Detect which cell encompasses the target text, then output its (X, Y) center coordinate. 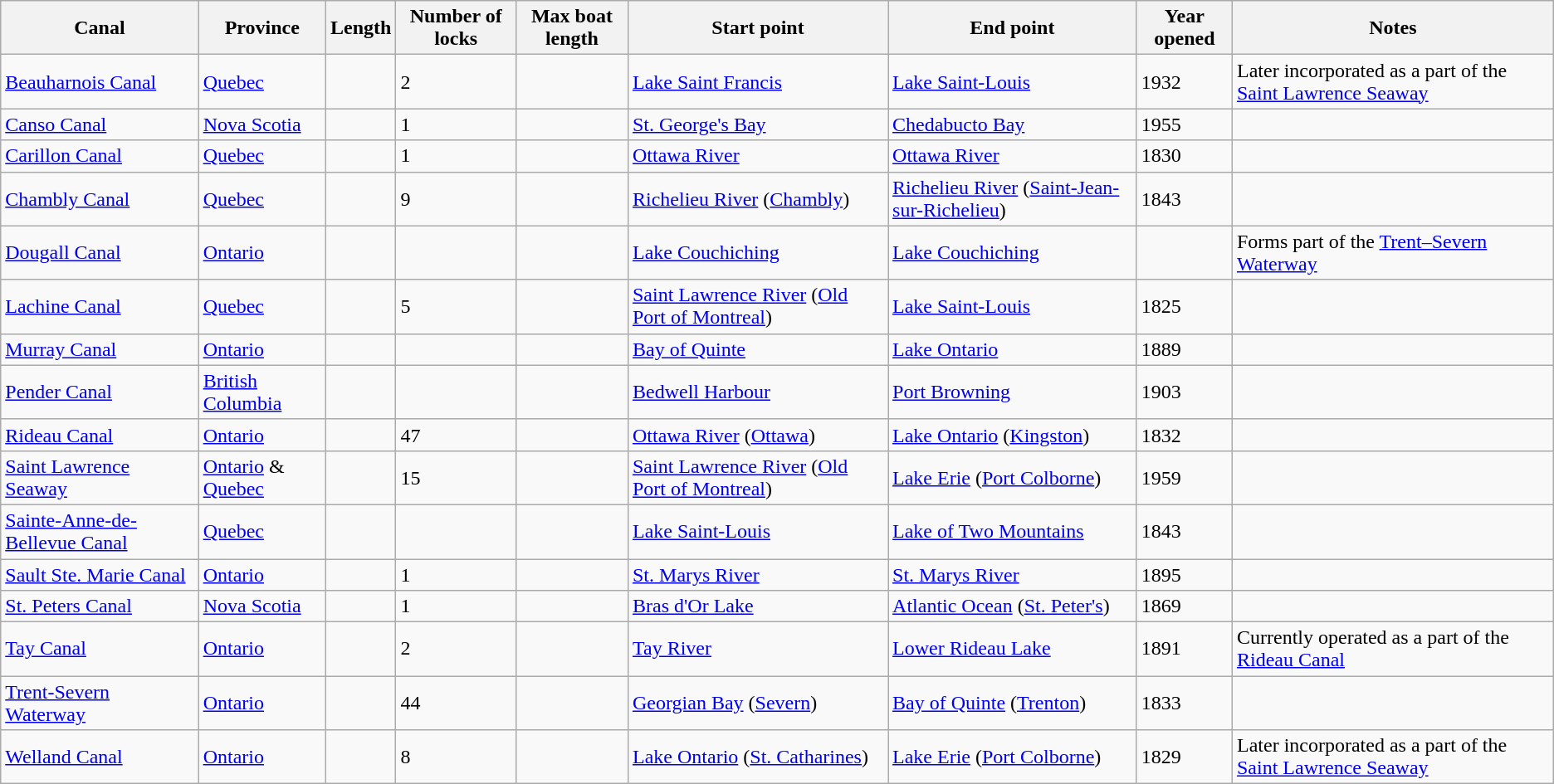
1903 (1184, 392)
1825 (1184, 307)
St. George's Bay (757, 124)
Number of locks (456, 28)
Richelieu River (Chambly) (757, 199)
Start point (757, 28)
Lake Ontario (1013, 349)
Bay of Quinte (Trenton) (1013, 704)
Lachine Canal (100, 307)
8 (456, 757)
Currently operated as a part of the Rideau Canal (1393, 649)
1889 (1184, 349)
Chedabucto Bay (1013, 124)
Port Browning (1013, 392)
9 (456, 199)
Canal (100, 28)
Canso Canal (100, 124)
Richelieu River (Saint-Jean-sur-Richelieu) (1013, 199)
Atlantic Ocean (St. Peter's) (1013, 606)
St. Peters Canal (100, 606)
Trent-Severn Waterway (100, 704)
End point (1013, 28)
Sault Ste. Marie Canal (100, 575)
Forms part of the Trent–Severn Waterway (1393, 252)
1830 (1184, 156)
Tay River (757, 649)
Georgian Bay (Severn) (757, 704)
Max boat length (571, 28)
Bay of Quinte (757, 349)
Saint Lawrence Seaway (100, 478)
Sainte-Anne-de-Bellevue Canal (100, 531)
Province (262, 28)
Lake Ontario (St. Catharines) (757, 757)
Length (361, 28)
Tay Canal (100, 649)
Bras d'Or Lake (757, 606)
Ontario & Quebec (262, 478)
Beauharnois Canal (100, 81)
44 (456, 704)
Year opened (1184, 28)
47 (456, 435)
Ottawa River (Ottawa) (757, 435)
Bedwell Harbour (757, 392)
Dougall Canal (100, 252)
Chambly Canal (100, 199)
Murray Canal (100, 349)
Pender Canal (100, 392)
1832 (1184, 435)
Lake Ontario (Kingston) (1013, 435)
1869 (1184, 606)
Notes (1393, 28)
Lower Rideau Lake (1013, 649)
1955 (1184, 124)
15 (456, 478)
British Columbia (262, 392)
Carillon Canal (100, 156)
1829 (1184, 757)
Lake Saint Francis (757, 81)
5 (456, 307)
Lake of Two Mountains (1013, 531)
1959 (1184, 478)
1932 (1184, 81)
Rideau Canal (100, 435)
Welland Canal (100, 757)
1895 (1184, 575)
1833 (1184, 704)
1891 (1184, 649)
